Detect which cell encompasses the target text, then output its (X, Y) center coordinate. 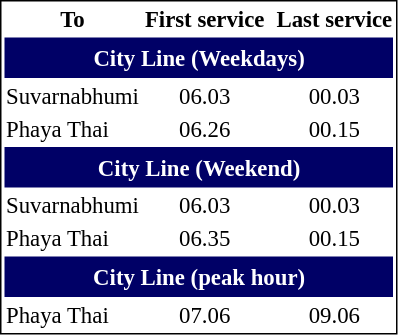
Last service (334, 19)
09.06 (334, 315)
07.06 (204, 315)
06.35 (204, 239)
City Line (peak hour) (198, 276)
06.26 (204, 129)
City Line (Weekend) (198, 167)
To (72, 19)
City Line (Weekdays) (198, 58)
First service (204, 19)
